Provide the [x, y] coordinate of the cell's center where the given text is located.  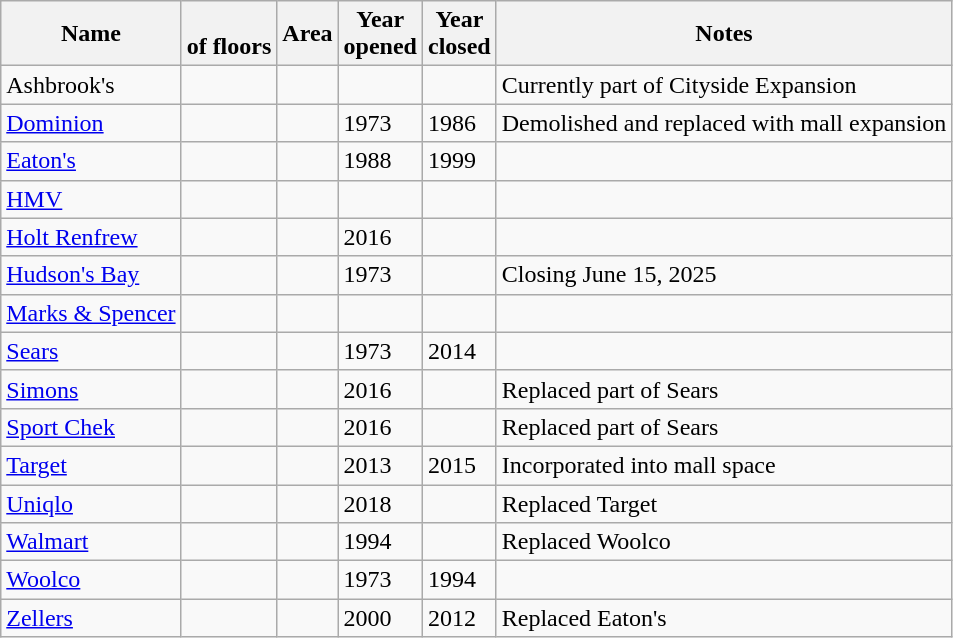
Eaton's [91, 161]
Notes [724, 34]
Woolco [91, 580]
1999 [460, 161]
Walmart [91, 542]
Ashbrook's [91, 85]
Demolished and replaced with mall expansion [724, 123]
Holt Renfrew [91, 237]
Closing June 15, 2025 [724, 275]
Simons [91, 389]
Marks & Spencer [91, 313]
Replaced Woolco [724, 542]
Incorporated into mall space [724, 465]
Replaced Eaton's [724, 618]
1986 [460, 123]
Yearopened [380, 34]
of floors [229, 34]
2014 [460, 351]
2018 [380, 503]
HMV [91, 199]
2000 [380, 618]
2012 [460, 618]
Target [91, 465]
Uniqlo [91, 503]
Yearclosed [460, 34]
Sears [91, 351]
2015 [460, 465]
2013 [380, 465]
Hudson's Bay [91, 275]
1988 [380, 161]
Area [308, 34]
Zellers [91, 618]
Currently part of Cityside Expansion [724, 85]
Replaced Target [724, 503]
Dominion [91, 123]
Sport Chek [91, 427]
Name [91, 34]
